Return the (X, Y) coordinate for the center point of the cell that contains the specified text.  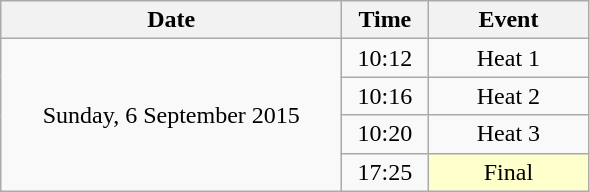
Date (172, 20)
Final (508, 172)
10:12 (385, 58)
Sunday, 6 September 2015 (172, 115)
Heat 3 (508, 134)
Event (508, 20)
Heat 2 (508, 96)
Time (385, 20)
10:16 (385, 96)
10:20 (385, 134)
Heat 1 (508, 58)
17:25 (385, 172)
